Identify which cell holds the provided text, then report its (X, Y) central coordinate. 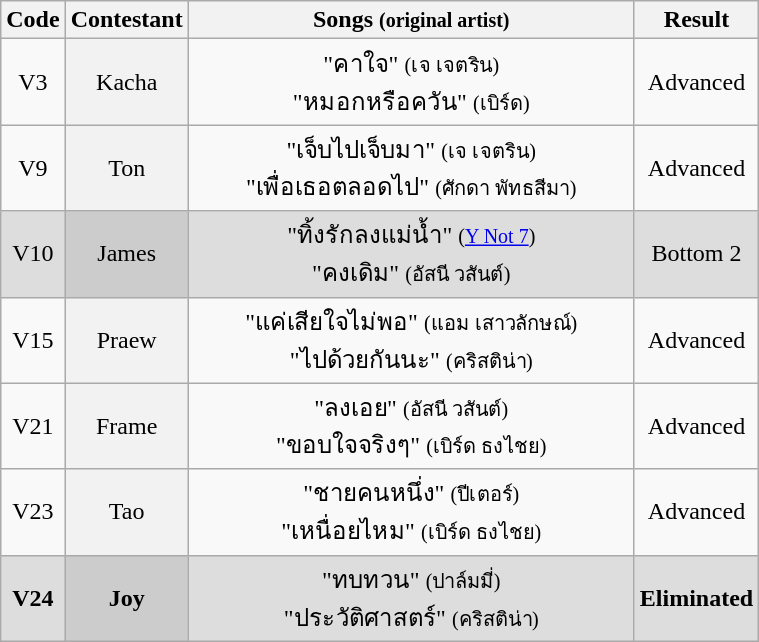
"ชายคนหนึ่ง" (ปีเตอร์)"เหนื่อยไหม" (เบิร์ด ธงไชย) (411, 512)
"คาใจ" (เจ เจตริน)"หมอกหรือควัน" (เบิร์ด) (411, 82)
Eliminated (696, 598)
Code (33, 20)
V23 (33, 512)
Contestant (126, 20)
Result (696, 20)
Bottom 2 (696, 254)
"แค่เสียใจไม่พอ" (แอม เสาวลักษณ์)"ไปด้วยกันนะ" (คริสติน่า) (411, 340)
Ton (126, 168)
Tao (126, 512)
V3 (33, 82)
James (126, 254)
Songs (original artist) (411, 20)
Praew (126, 340)
"เจ็บไปเจ็บมา" (เจ เจตริน)"เพื่อเธอตลอดไป" (ศักดา พัทธสีมา) (411, 168)
"ลงเอย" (อัสนี วสันต์)"ขอบใจจริงๆ" (เบิร์ด ธงไชย) (411, 426)
"ทบทวน" (ปาล์มมี่)"ประวัติศาสตร์" (คริสติน่า) (411, 598)
V21 (33, 426)
Joy (126, 598)
"ทิ้งรักลงแม่น้ำ" (Y Not 7)"คงเดิม" (อัสนี วสันต์) (411, 254)
Frame (126, 426)
V10 (33, 254)
V24 (33, 598)
V9 (33, 168)
Kacha (126, 82)
V15 (33, 340)
